Scan for the cell matching the given text and deliver its [x, y] coordinate at center. 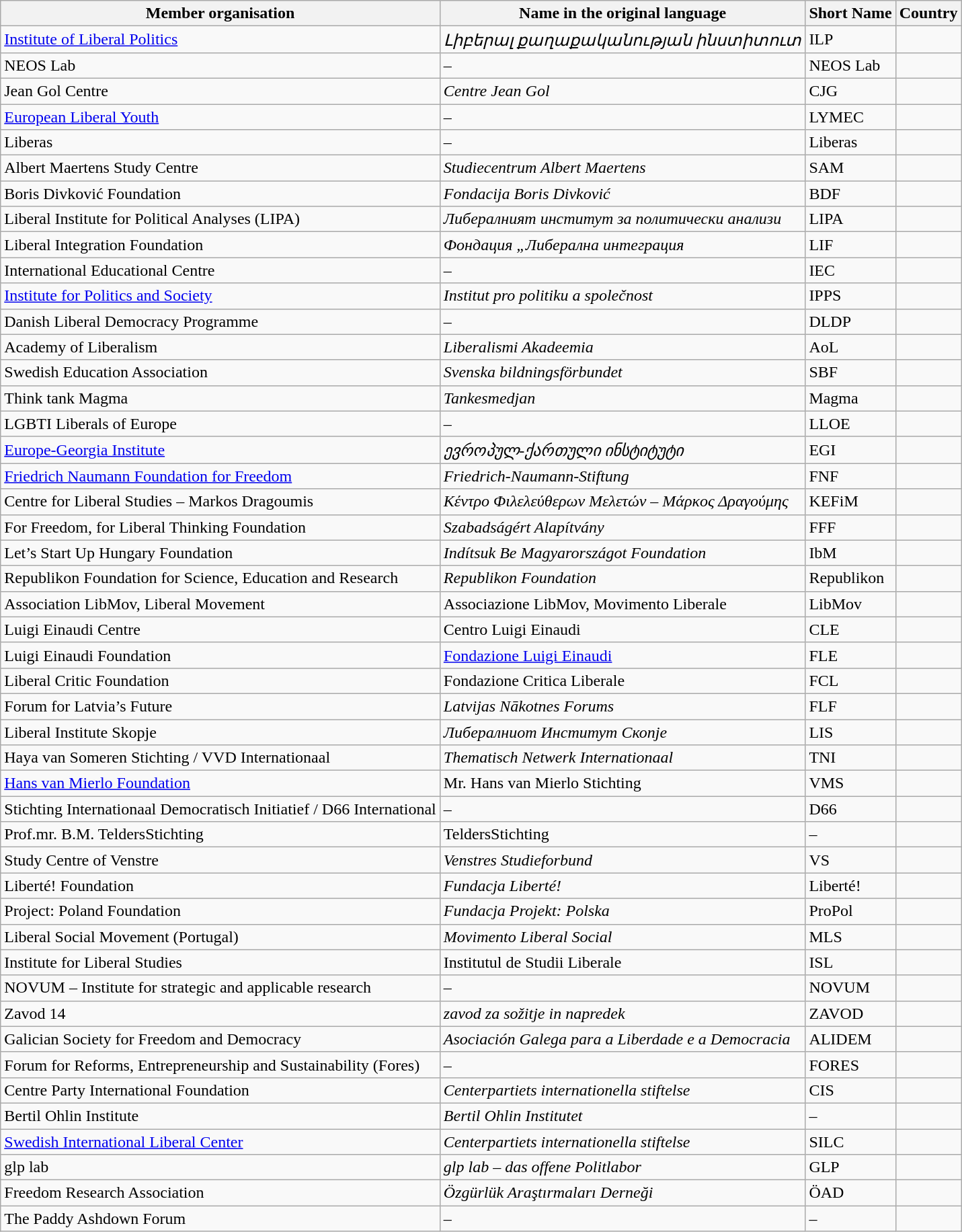
Academy of Liberalism [221, 347]
glp lab [221, 1167]
ევროპულ-ქართული ინსტიტუტი [623, 450]
Լիբերալ քաղաքականության ինստիտուտ [623, 40]
Jean Gol Centre [221, 91]
Centre Party International Foundation [221, 1090]
NOVUM – Institute for strategic and applicable research [221, 988]
Tankesmedjan [623, 398]
Boris Divković Foundation [221, 194]
Centro Luigi Einaudi [623, 629]
TNI [850, 758]
DLDP [850, 321]
Liberal Integration Foundation [221, 245]
LIF [850, 245]
LGBTI Liberals of Europe [221, 424]
Swedish Education Association [221, 373]
Name in the original language [623, 13]
Fondazione Critica Liberale [623, 681]
Asociación Galega para a Liberdade e a Democracia [623, 1039]
CIS [850, 1090]
SAM [850, 168]
zavod za sožitje in napredek [623, 1013]
Galician Society for Freedom and Democracy [221, 1039]
MLS [850, 937]
FLF [850, 706]
FORES [850, 1065]
Venstres Studieforbund [623, 860]
Forum for Latvia’s Future [221, 706]
Liberal Institute for Political Analyses (LIPA) [221, 219]
Institute for Politics and Society [221, 296]
IPPS [850, 296]
EGI [850, 450]
AoL [850, 347]
European Liberal Youth [221, 116]
International Educational Centre [221, 270]
LIS [850, 732]
Study Centre of Venstre [221, 860]
Liberal Social Movement (Portugal) [221, 937]
Member organisation [221, 13]
Либералниот Институт Скопје [623, 732]
VMS [850, 783]
ALIDEM [850, 1039]
Short Name [850, 13]
The Paddy Ashdown Forum [221, 1219]
Szabadságért Alapítvány [623, 527]
Swedish International Liberal Center [221, 1141]
ILP [850, 40]
Studiecentrum Albert Maertens [623, 168]
CJG [850, 91]
Mr. Hans van Mierlo Stichting [623, 783]
Europe-Georgia Institute [221, 450]
D66 [850, 809]
KEFiM [850, 502]
Haya van Someren Stichting / VVD Internationaal [221, 758]
Fondazione Luigi Einaudi [623, 655]
Republikon Foundation [623, 578]
SBF [850, 373]
FCL [850, 681]
Liberté! Foundation [221, 886]
Movimento Liberal Social [623, 937]
Либералният институт за политически анализи [623, 219]
LYMEC [850, 116]
ZAVOD [850, 1013]
Fundacja Liberté! [623, 886]
Albert Maertens Study Centre [221, 168]
Danish Liberal Democracy Programme [221, 321]
Associazione LibMov, Movimento Liberale [623, 604]
Country [928, 13]
SILC [850, 1141]
Liberal Institute Skopje [221, 732]
Fundacja Projekt: Polska [623, 911]
Latvijas Nākotnes Forums [623, 706]
glp lab – das offene Politlabor [623, 1167]
VS [850, 860]
Özgürlük Araştırmaları Derneği [623, 1193]
Фондация „Либерална интеграция [623, 245]
LIPA [850, 219]
Magma [850, 398]
Bertil Ohlin Institutet [623, 1116]
Svenska bildningsförbundet [623, 373]
Association LibMov, Liberal Movement [221, 604]
ISL [850, 962]
Liberté! [850, 886]
IEC [850, 270]
Centre for Liberal Studies – Markos Dragoumis [221, 502]
FNF [850, 476]
Institut pro politiku a společnost [623, 296]
Stichting Internationaal Democratisch Initiatief / D66 International [221, 809]
Project: Poland Foundation [221, 911]
Liberal Critic Foundation [221, 681]
Centre Jean Gol [623, 91]
Fondacija Boris Divković [623, 194]
GLP [850, 1167]
Friedrich-Naumann-Stiftung [623, 476]
Hans van Mierlo Foundation [221, 783]
Thematisch Netwerk Internationaal [623, 758]
CLE [850, 629]
Institute of Liberal Politics [221, 40]
LLOE [850, 424]
Κέντρο Φιλελεύθερων Μελετών – Μάρκος Δραγούμης [623, 502]
For Freedom, for Liberal Thinking Foundation [221, 527]
Bertil Ohlin Institute [221, 1116]
FLE [850, 655]
Liberalismi Akadeemia [623, 347]
TeldersStichting [623, 835]
Republikon [850, 578]
Zavod 14 [221, 1013]
LibMov [850, 604]
BDF [850, 194]
Freedom Research Association [221, 1193]
Let’s Start Up Hungary Foundation [221, 553]
Institutul de Studii Liberale [623, 962]
Think tank Magma [221, 398]
IbM [850, 553]
Forum for Reforms, Entrepreneurship and Sustainability (Fores) [221, 1065]
ÖAD [850, 1193]
Prof.mr. B.M. TeldersStichting [221, 835]
Institute for Liberal Studies [221, 962]
Luigi Einaudi Foundation [221, 655]
Republikon Foundation for Science, Education and Research [221, 578]
FFF [850, 527]
Friedrich Naumann Foundation for Freedom [221, 476]
Luigi Einaudi Centre [221, 629]
Indítsuk Be Magyarországot Foundation [623, 553]
NOVUM [850, 988]
ProPol [850, 911]
